Search for the cell housing the specified text and yield its (X, Y) center coordinate. 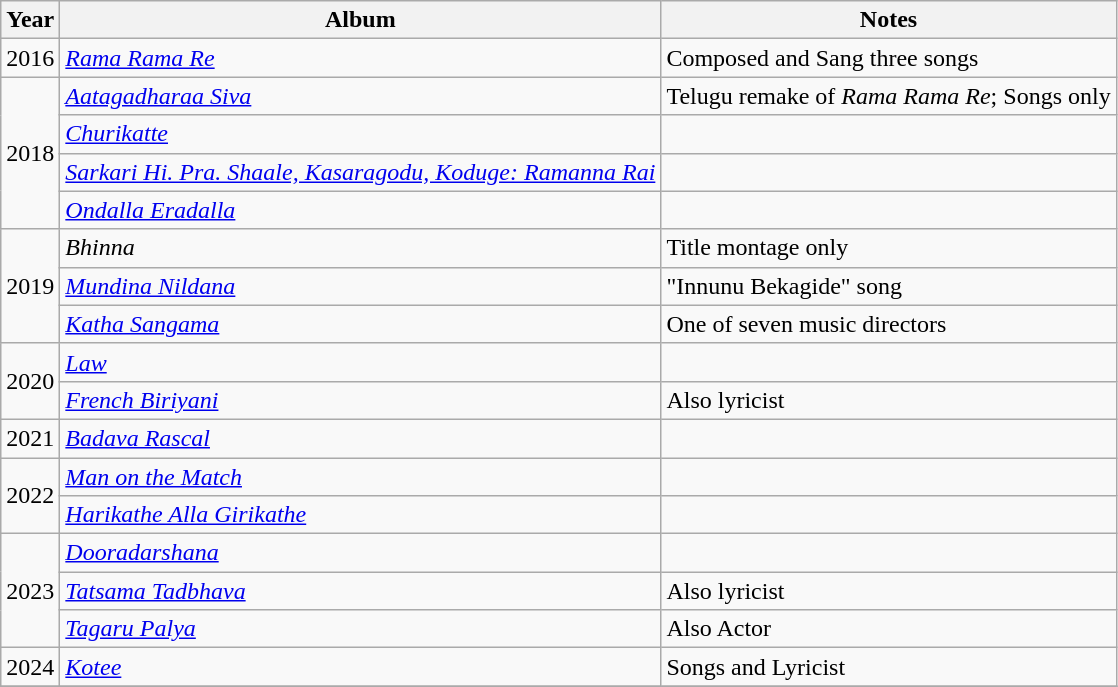
2019 (30, 286)
Sarkari Hi. Pra. Shaale, Kasaragodu, Koduge: Ramanna Rai (360, 172)
French Biriyani (360, 400)
Katha Sangama (360, 324)
2024 (30, 667)
Churikatte (360, 134)
Mundina Nildana (360, 286)
2016 (30, 58)
One of seven music directors (888, 324)
Tagaru Palya (360, 629)
Notes (888, 20)
2020 (30, 381)
Harikathe Alla Girikathe (360, 515)
Law (360, 362)
Aatagadharaa Siva (360, 96)
Bhinna (360, 248)
2022 (30, 496)
Tatsama Tadbhava (360, 591)
2018 (30, 153)
Dooradarshana (360, 553)
Songs and Lyricist (888, 667)
Title montage only (888, 248)
Kotee (360, 667)
Ondalla Eradalla (360, 210)
Album (360, 20)
Also Actor (888, 629)
Composed and Sang three songs (888, 58)
Man on the Match (360, 477)
2021 (30, 438)
Telugu remake of Rama Rama Re; Songs only (888, 96)
Badava Rascal (360, 438)
Rama Rama Re (360, 58)
"Innunu Bekagide" song (888, 286)
Year (30, 20)
2023 (30, 591)
